Locate the cell with the specified text and output its [x, y] center coordinate. 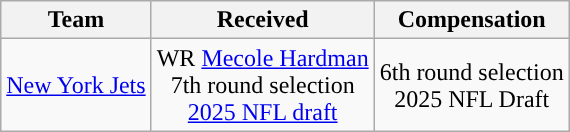
Team [76, 20]
Received [262, 20]
6th round selection2025 NFL Draft [472, 85]
New York Jets [76, 85]
Compensation [472, 20]
WR Mecole Hardman7th round selection2025 NFL draft [262, 85]
